Find where the given text appears and provide that cell's center as (x, y) coordinate. 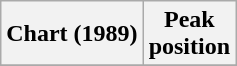
Peakposition (189, 34)
Chart (1989) (72, 34)
